Scan for the cell matching the given text and deliver its [X, Y] coordinate at center. 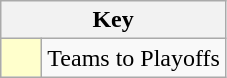
Key [114, 20]
Teams to Playoffs [134, 58]
